Identify which cell holds the provided text, then report its [x, y] central coordinate. 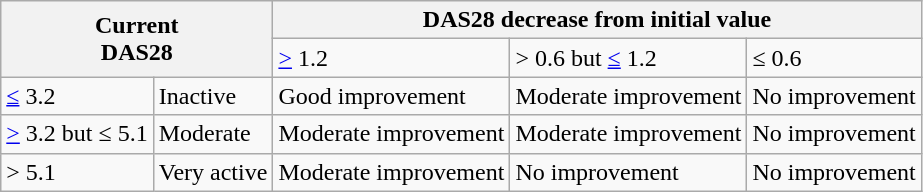
Inactive [213, 96]
≤ 3.2 [77, 96]
≤ 0.6 [834, 58]
> 0.6 but ≤ 1.2 [628, 58]
Moderate [213, 134]
> 1.2 [392, 58]
Current DAS28 [137, 39]
> 5.1 [77, 172]
Good improvement [392, 96]
Very active [213, 172]
DAS28 decrease from initial value [597, 20]
> 3.2 but ≤ 5.1 [77, 134]
